Determine the [x, y] coordinate at the center of the cell enclosing the given text.  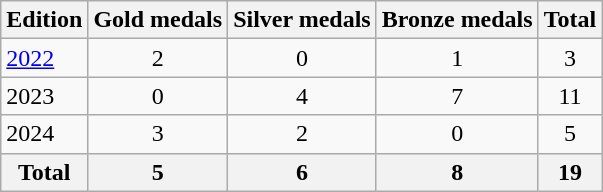
2022 [44, 58]
6 [302, 172]
4 [302, 96]
19 [570, 172]
Gold medals [158, 20]
7 [457, 96]
Silver medals [302, 20]
8 [457, 172]
Bronze medals [457, 20]
2024 [44, 134]
11 [570, 96]
2023 [44, 96]
1 [457, 58]
Edition [44, 20]
